Locate the cell with the specified text and output its (x, y) center coordinate. 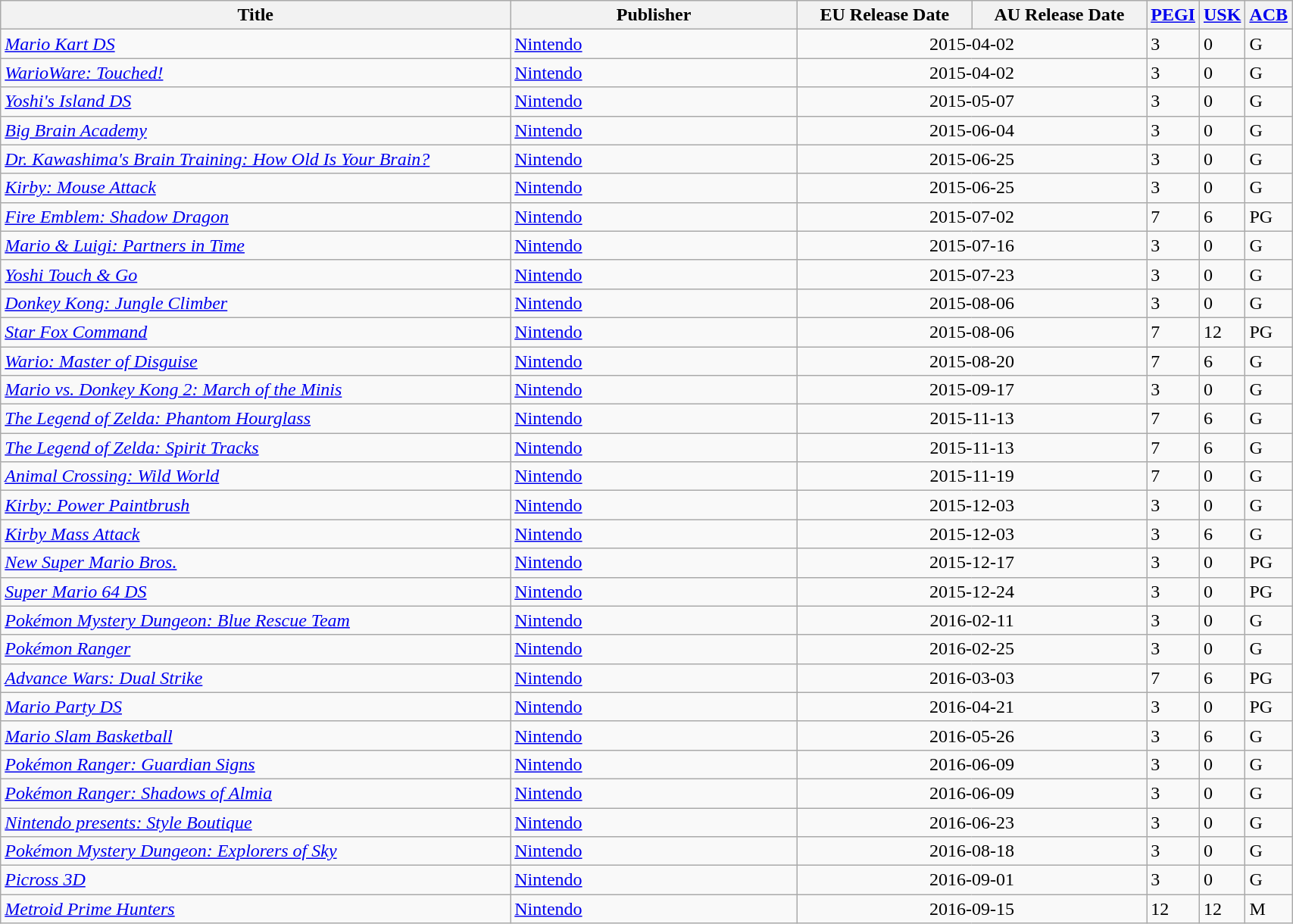
Picross 3D (256, 880)
AU Release Date (1059, 15)
Pokémon Mystery Dungeon: Explorers of Sky (256, 851)
Mario vs. Donkey Kong 2: March of the Minis (256, 390)
2015-07-16 (971, 245)
EU Release Date (885, 15)
New Super Mario Bros. (256, 563)
Dr. Kawashima's Brain Training: How Old Is Your Brain? (256, 159)
2016-02-25 (971, 649)
Kirby Mass Attack (256, 534)
2015-12-17 (971, 563)
Yoshi Touch & Go (256, 274)
Mario Kart DS (256, 44)
2015-06-04 (971, 130)
2015-08-20 (971, 361)
2016-02-11 (971, 620)
Yoshi's Island DS (256, 101)
Big Brain Academy (256, 130)
Pokémon Ranger (256, 649)
Mario & Luigi: Partners in Time (256, 245)
Pokémon Ranger: Guardian Signs (256, 764)
2015-07-23 (971, 274)
Pokémon Ranger: Shadows of Almia (256, 793)
2016-09-15 (971, 909)
The Legend of Zelda: Phantom Hourglass (256, 419)
2015-12-24 (971, 592)
PEGI (1173, 15)
Nintendo presents: Style Boutique (256, 822)
Super Mario 64 DS (256, 592)
The Legend of Zelda: Spirit Tracks (256, 448)
2015-09-17 (971, 390)
Star Fox Command (256, 332)
Donkey Kong: Jungle Climber (256, 303)
2016-03-03 (971, 678)
Title (256, 15)
M (1269, 909)
Kirby: Power Paintbrush (256, 505)
2016-04-21 (971, 707)
Publisher (654, 15)
2015-07-02 (971, 217)
ACB (1269, 15)
USK (1222, 15)
2016-09-01 (971, 880)
2015-05-07 (971, 101)
2016-08-18 (971, 851)
Pokémon Mystery Dungeon: Blue Rescue Team (256, 620)
WarioWare: Touched! (256, 73)
Wario: Master of Disguise (256, 361)
Fire Emblem: Shadow Dragon (256, 217)
Animal Crossing: Wild World (256, 476)
2016-06-23 (971, 822)
2016-05-26 (971, 735)
Mario Party DS (256, 707)
Metroid Prime Hunters (256, 909)
Mario Slam Basketball (256, 735)
Kirby: Mouse Attack (256, 188)
Advance Wars: Dual Strike (256, 678)
2015-11-19 (971, 476)
